From the cell containing the given text, extract its center point as (x, y) coordinate. 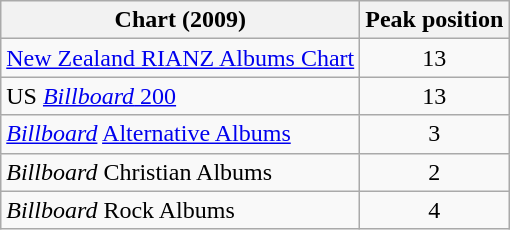
Peak position (434, 20)
New Zealand RIANZ Albums Chart (180, 58)
4 (434, 210)
Billboard Christian Albums (180, 172)
Billboard Alternative Albums (180, 134)
US Billboard 200 (180, 96)
Billboard Rock Albums (180, 210)
3 (434, 134)
Chart (2009) (180, 20)
2 (434, 172)
